From the cell containing the given text, extract its center point as [X, Y] coordinate. 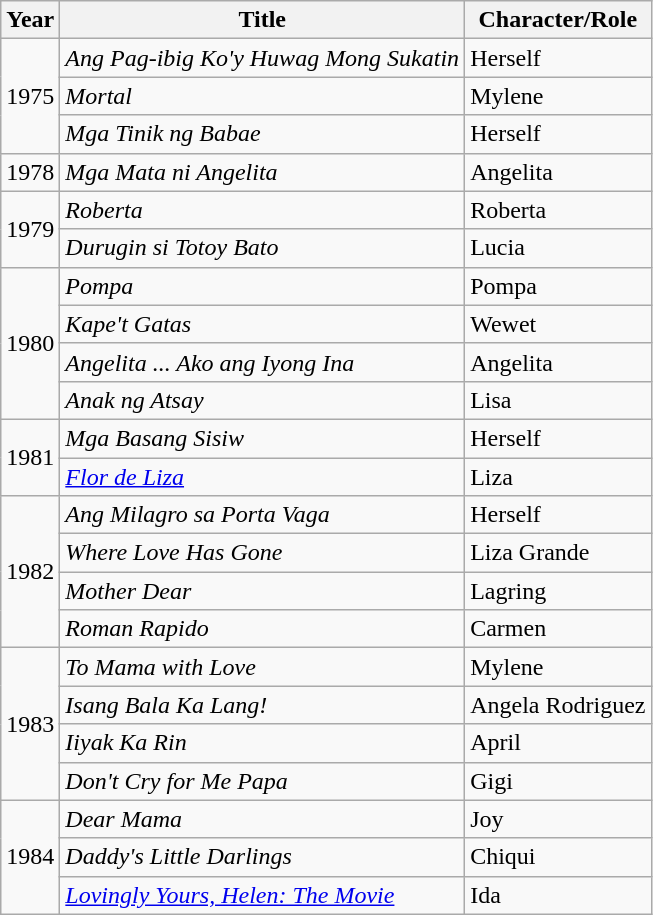
Mga Mata ni Angelita [262, 172]
1984 [30, 857]
April [558, 743]
1980 [30, 343]
Wewet [558, 324]
To Mama with Love [262, 667]
1981 [30, 457]
Don't Cry for Me Papa [262, 781]
Iiyak Ka Rin [262, 743]
Lisa [558, 400]
Ang Pag-ibig Ko'y Huwag Mong Sukatin [262, 58]
Mga Tinik ng Babae [262, 134]
Lucia [558, 248]
Kape't Gatas [262, 324]
Angela Rodriguez [558, 705]
Angelita ... Ako ang Iyong Ina [262, 362]
Flor de Liza [262, 477]
1975 [30, 96]
1982 [30, 572]
Where Love Has Gone [262, 553]
Chiqui [558, 857]
Character/Role [558, 20]
Liza Grande [558, 553]
Year [30, 20]
Lagring [558, 591]
Liza [558, 477]
Isang Bala Ka Lang! [262, 705]
Lovingly Yours, Helen: The Movie [262, 895]
Joy [558, 819]
Mortal [262, 96]
Ida [558, 895]
1979 [30, 229]
1983 [30, 724]
Dear Mama [262, 819]
1978 [30, 172]
Durugin si Totoy Bato [262, 248]
Daddy's Little Darlings [262, 857]
Gigi [558, 781]
Anak ng Atsay [262, 400]
Mga Basang Sisiw [262, 438]
Carmen [558, 629]
Title [262, 20]
Ang Milagro sa Porta Vaga [262, 515]
Mother Dear [262, 591]
Roman Rapido [262, 629]
